For the text-containing cell, return its midpoint in (x, y) coordinate format. 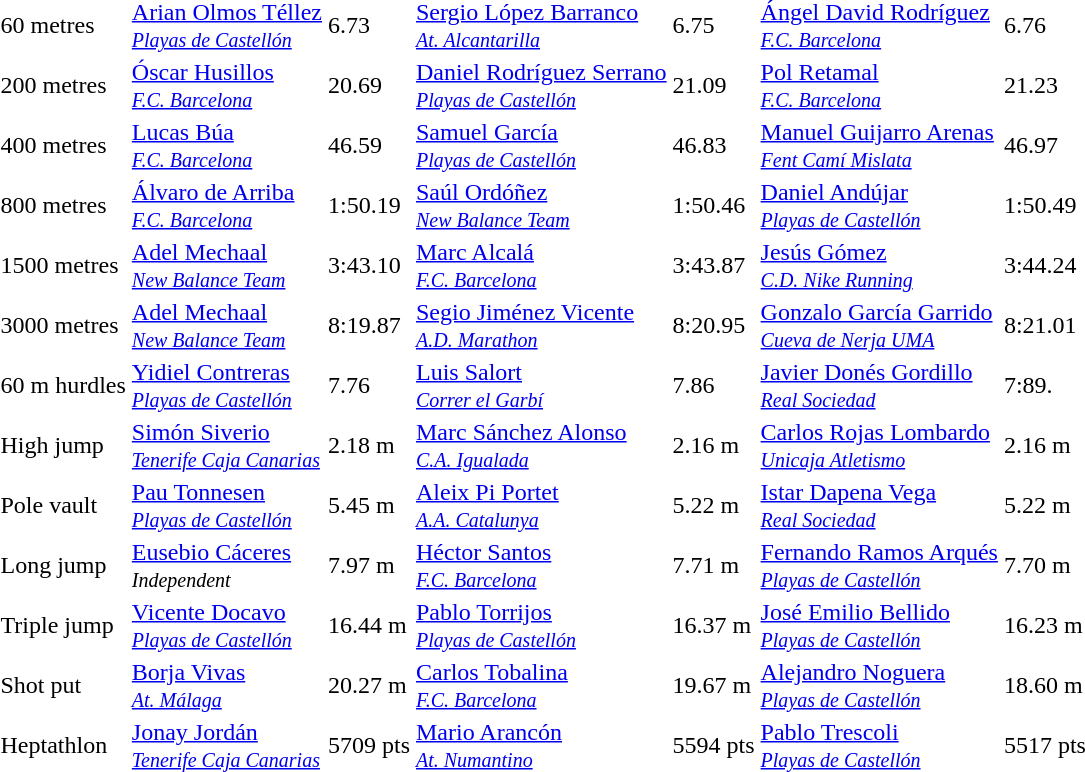
Jesús GómezC.D. Nike Running (879, 266)
Borja VivasAt. Málaga (226, 686)
Simón SiverioTenerife Caja Canarias (226, 446)
7.71 m (714, 566)
20.27 m (368, 686)
8:20.95 (714, 326)
Alejandro NogueraPlayas de Castellón (879, 686)
Fernando Ramos ArquésPlayas de Castellón (879, 566)
Daniel Rodríguez SerranoPlayas de Castellón (541, 86)
Óscar HusillosF.C. Barcelona (226, 86)
Manuel Guijarro ArenasFent Camí Mislata (879, 146)
Gonzalo García GarridoCueva de Nerja UMA (879, 326)
Marc AlcaláF.C. Barcelona (541, 266)
Álvaro de ArribaF.C. Barcelona (226, 206)
Pol RetamalF.C. Barcelona (879, 86)
2.16 m (714, 446)
Saúl OrdóñezNew Balance Team (541, 206)
1:50.46 (714, 206)
1:50.19 (368, 206)
Yidiel ContrerasPlayas de Castellón (226, 386)
3:43.87 (714, 266)
Carlos TobalinaF.C. Barcelona (541, 686)
Istar Dapena VegaReal Sociedad (879, 506)
Héctor SantosF.C. Barcelona (541, 566)
Javier Donés GordilloReal Sociedad (879, 386)
8:19.87 (368, 326)
3:43.10 (368, 266)
Eusebio CáceresIndependent (226, 566)
Vicente DocavoPlayas de Castellón (226, 626)
16.37 m (714, 626)
Pablo TorrijosPlayas de Castellón (541, 626)
16.44 m (368, 626)
2.18 m (368, 446)
7.86 (714, 386)
José Emilio BellidoPlayas de Castellón (879, 626)
5.22 m (714, 506)
Samuel GarcíaPlayas de Castellón (541, 146)
Segio Jiménez VicenteA.D. Marathon (541, 326)
21.09 (714, 86)
Daniel AndújarPlayas de Castellón (879, 206)
Pau TonnesenPlayas de Castellón (226, 506)
Lucas BúaF.C. Barcelona (226, 146)
20.69 (368, 86)
46.59 (368, 146)
19.67 m (714, 686)
Luis SalortCorrer el Garbí (541, 386)
Carlos Rojas LombardoUnicaja Atletismo (879, 446)
7.97 m (368, 566)
5.45 m (368, 506)
Marc Sánchez AlonsoC.A. Igualada (541, 446)
46.83 (714, 146)
Aleix Pi PortetA.A. Catalunya (541, 506)
7.76 (368, 386)
